Determine the (X, Y) coordinate at the center of the cell enclosing the given text.  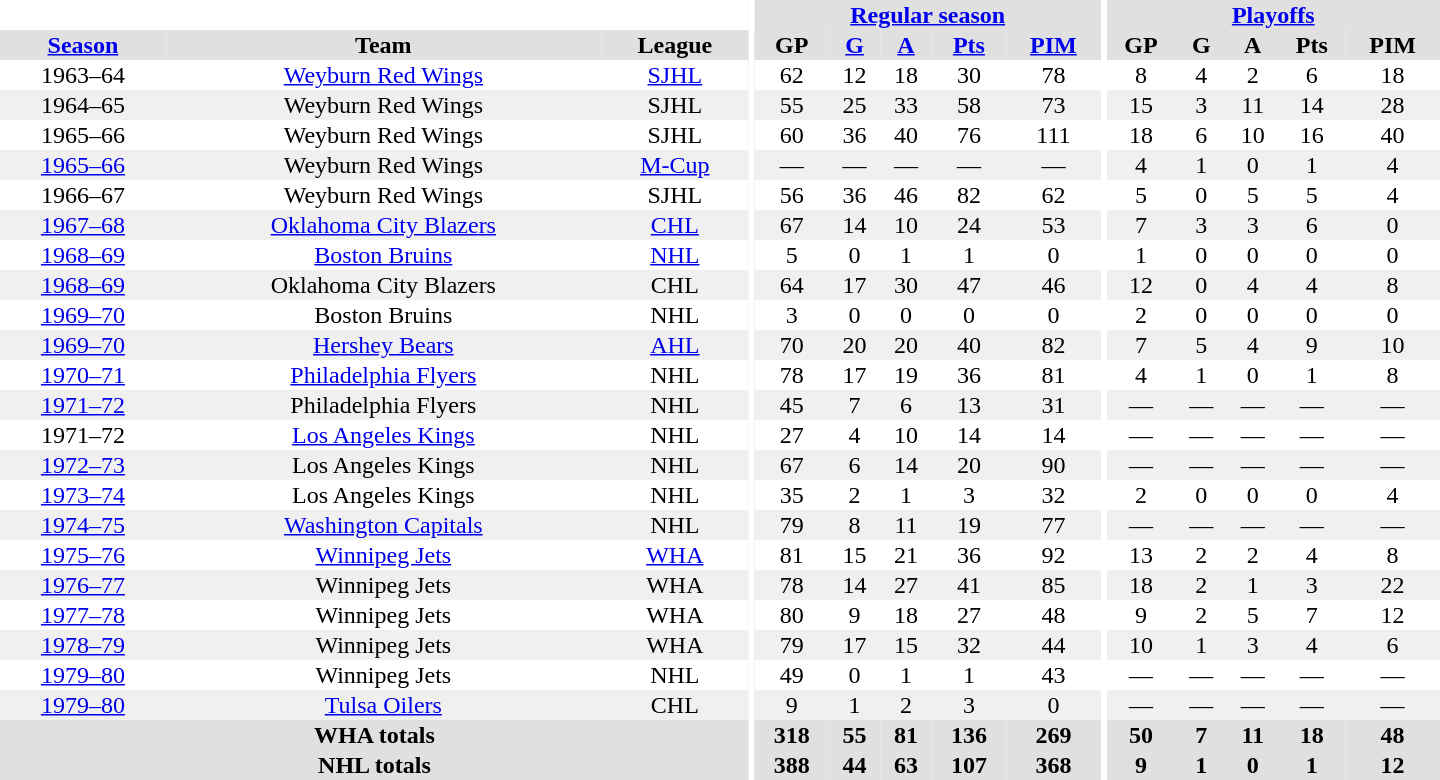
1967–68 (83, 225)
85 (1054, 585)
Playoffs (1273, 15)
1972–73 (83, 465)
Season (83, 45)
47 (969, 285)
22 (1392, 585)
318 (792, 735)
Regular season (928, 15)
80 (792, 615)
1975–76 (83, 555)
WHA totals (374, 735)
1966–67 (83, 195)
1976–77 (83, 585)
Washington Capitals (384, 525)
1973–74 (83, 495)
41 (969, 585)
AHL (675, 345)
43 (1054, 675)
368 (1054, 765)
58 (969, 105)
269 (1054, 735)
388 (792, 765)
League (675, 45)
24 (969, 225)
1977–78 (83, 615)
90 (1054, 465)
64 (792, 285)
1970–71 (83, 375)
25 (854, 105)
NHL totals (374, 765)
M-Cup (675, 165)
1964–65 (83, 105)
Tulsa Oilers (384, 705)
31 (1054, 405)
16 (1312, 135)
60 (792, 135)
76 (969, 135)
33 (906, 105)
Hershey Bears (384, 345)
136 (969, 735)
50 (1140, 735)
111 (1054, 135)
45 (792, 405)
35 (792, 495)
21 (906, 555)
1963–64 (83, 75)
1974–75 (83, 525)
70 (792, 345)
53 (1054, 225)
73 (1054, 105)
92 (1054, 555)
56 (792, 195)
28 (1392, 105)
107 (969, 765)
1978–79 (83, 645)
Team (384, 45)
49 (792, 675)
63 (906, 765)
77 (1054, 525)
